For the text-containing cell, return its midpoint in (x, y) coordinate format. 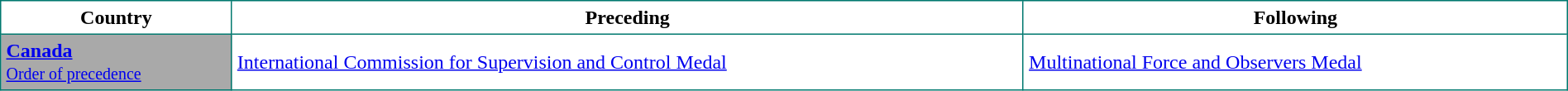
CanadaOrder of precedence (116, 62)
Preceding (627, 17)
International Commission for Supervision and Control Medal (627, 62)
Multinational Force and Observers Medal (1295, 62)
Country (116, 17)
Following (1295, 17)
